Determine the [x, y] coordinate at the center of the cell enclosing the given text.  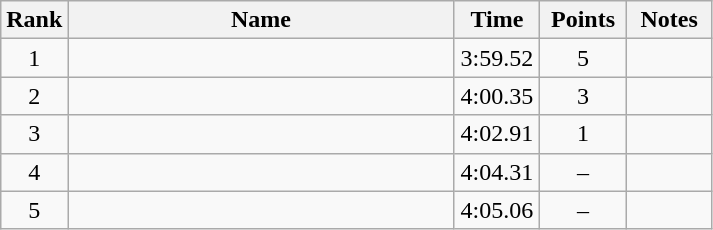
4 [34, 172]
2 [34, 96]
4:02.91 [497, 134]
4:04.31 [497, 172]
Rank [34, 20]
4:05.06 [497, 210]
Points [583, 20]
3:59.52 [497, 58]
Notes [669, 20]
4:00.35 [497, 96]
Time [497, 20]
Name [261, 20]
